Output the [X, Y] coordinate of the center of the cell containing the given text.  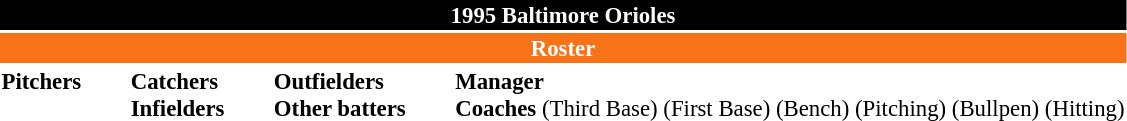
1995 Baltimore Orioles [563, 15]
Roster [563, 48]
